Extract the (X, Y) coordinate from the center of the cell holding the provided text.  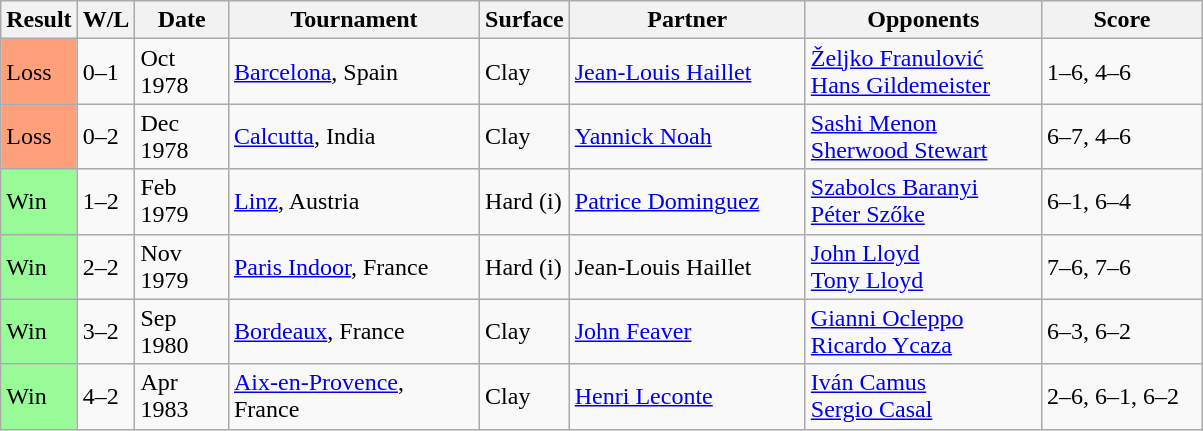
6–3, 6–2 (1122, 332)
Linz, Austria (354, 202)
Opponents (923, 20)
Yannick Noah (687, 136)
Feb 1979 (182, 202)
6–7, 4–6 (1122, 136)
1–2 (106, 202)
Nov 1979 (182, 266)
Iván Camus Sergio Casal (923, 396)
Result (39, 20)
Henri Leconte (687, 396)
Calcutta, India (354, 136)
6–1, 6–4 (1122, 202)
1–6, 4–6 (1122, 72)
Sashi Menon Sherwood Stewart (923, 136)
Patrice Dominguez (687, 202)
Szabolcs Baranyi Péter Szőke (923, 202)
Tournament (354, 20)
Željko Franulović Hans Gildemeister (923, 72)
Sep 1980 (182, 332)
Paris Indoor, France (354, 266)
W/L (106, 20)
7–6, 7–6 (1122, 266)
3–2 (106, 332)
Score (1122, 20)
2–2 (106, 266)
Bordeaux, France (354, 332)
Gianni Ocleppo Ricardo Ycaza (923, 332)
2–6, 6–1, 6–2 (1122, 396)
Oct 1978 (182, 72)
Dec 1978 (182, 136)
0–1 (106, 72)
0–2 (106, 136)
4–2 (106, 396)
Barcelona, Spain (354, 72)
Partner (687, 20)
Aix-en-Provence, France (354, 396)
Apr 1983 (182, 396)
John Feaver (687, 332)
Surface (525, 20)
Date (182, 20)
John Lloyd Tony Lloyd (923, 266)
